Find where the given text appears and provide that cell's center as (X, Y) coordinate. 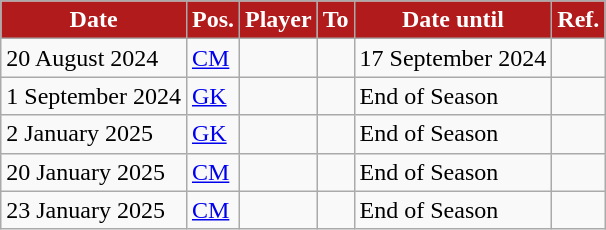
20 August 2024 (94, 58)
To (336, 20)
Date (94, 20)
17 September 2024 (453, 58)
Pos. (212, 20)
Player (279, 20)
20 January 2025 (94, 172)
23 January 2025 (94, 210)
Date until (453, 20)
Ref. (578, 20)
2 January 2025 (94, 134)
1 September 2024 (94, 96)
